Pinpoint the cell where the given text exists, returning its (X, Y) midpoint coordinate. 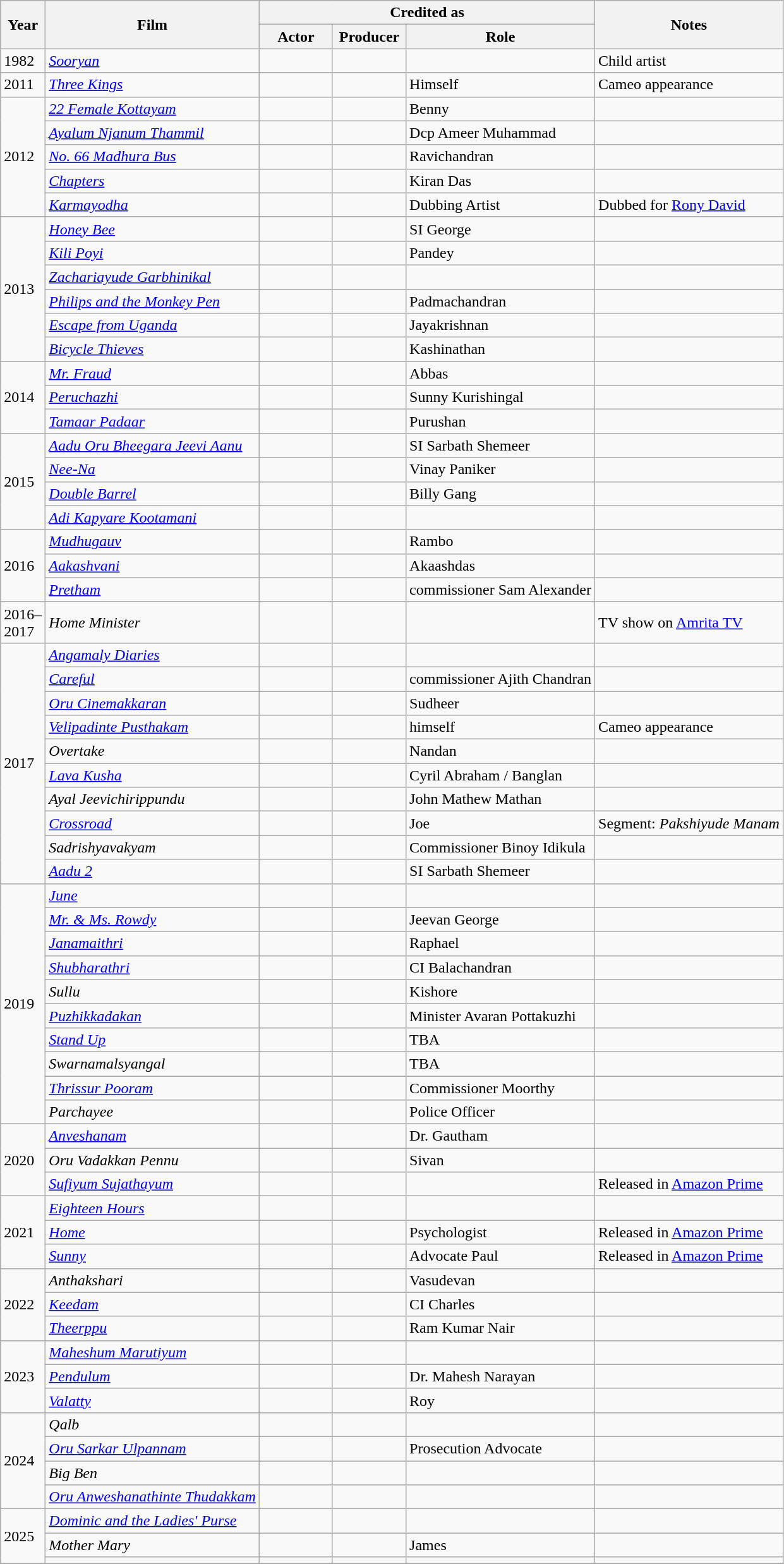
Chapters (153, 181)
Kiran Das (500, 181)
Padmachandran (500, 301)
Pretham (153, 590)
Psychologist (500, 1232)
Lava Kusha (153, 775)
Ravichandran (500, 157)
Sunny (153, 1256)
Akaashdas (500, 566)
himself (500, 727)
Crossroad (153, 823)
Dcp Ameer Muhammad (500, 133)
Himself (500, 85)
Dr. Mahesh Narayan (500, 1376)
Film (153, 25)
commissioner Ajith Chandran (500, 679)
2015 (23, 482)
Parchayee (153, 1112)
Purushan (500, 421)
Mother Mary (153, 1545)
Joe (500, 823)
Double Barrel (153, 494)
2025 (23, 1537)
Swarnamalsyangal (153, 1064)
Careful (153, 679)
Oru Sarkar Ulpannam (153, 1448)
Eighteen Hours (153, 1208)
Sullu (153, 991)
Commissioner Binoy Idikula (500, 847)
2020 (23, 1160)
Dominic and the Ladies' Purse (153, 1521)
Dubbed for Rony David (689, 205)
commissioner Sam Alexander (500, 590)
Sooryan (153, 61)
2019 (23, 1003)
Jeevan George (500, 919)
Nandan (500, 751)
Dr. Gautham (500, 1136)
2014 (23, 397)
Child artist (689, 61)
2012 (23, 157)
Commissioner Moorthy (500, 1088)
2016–2017 (23, 622)
22 Female Kottayam (153, 109)
Actor (296, 37)
Raphael (500, 943)
Home Minister (153, 622)
No. 66 Madhura Bus (153, 157)
Janamaithri (153, 943)
Oru Anweshanathinte Thudakkam (153, 1497)
Big Ben (153, 1473)
CI Balachandran (500, 967)
Mr. Fraud (153, 373)
2024 (23, 1460)
Qalb (153, 1424)
June (153, 895)
Overtake (153, 751)
Honey Bee (153, 229)
Sudheer (500, 703)
SI George (500, 229)
Rambo (500, 542)
Three Kings (153, 85)
Ayalum Njanum Thammil (153, 133)
Oru Vadakkan Pennu (153, 1160)
Vinay Paniker (500, 470)
Ram Kumar Nair (500, 1328)
Abbas (500, 373)
Advocate Paul (500, 1256)
Stand Up (153, 1040)
Notes (689, 25)
Segment: Pakshiyude Manam (689, 823)
Anveshanam (153, 1136)
John Mathew Mathan (500, 799)
Police Officer (500, 1112)
Bicycle Thieves (153, 349)
Anthakshari (153, 1280)
Roy (500, 1400)
Vasudevan (500, 1280)
2011 (23, 85)
Pandey (500, 253)
Mr. & Ms. Rowdy (153, 919)
Zachariayude Garbhinikal (153, 277)
2013 (23, 289)
2017 (23, 763)
Oru Cinemakkaran (153, 703)
2023 (23, 1376)
Kishore (500, 991)
Year (23, 25)
Pendulum (153, 1376)
2021 (23, 1232)
2022 (23, 1304)
TV show on Amrita TV (689, 622)
Philips and the Monkey Pen (153, 301)
Jayakrishnan (500, 325)
Aadu 2 (153, 871)
Keedam (153, 1304)
Kashinathan (500, 349)
2016 (23, 566)
Dubbing Artist (500, 205)
Sivan (500, 1160)
Nee-Na (153, 470)
Producer (369, 37)
Adi Kapyare Kootamani (153, 518)
Maheshum Marutiyum (153, 1352)
Sadrishyavakyam (153, 847)
Sufiyum Sujathayum (153, 1184)
Theerppu (153, 1328)
Angamaly Diaries (153, 655)
Home (153, 1232)
James (500, 1545)
Valatty (153, 1400)
Tamaar Padaar (153, 421)
Billy Gang (500, 494)
CI Charles (500, 1304)
Prosecution Advocate (500, 1448)
Peruchazhi (153, 397)
Role (500, 37)
Sunny Kurishingal (500, 397)
Velipadinte Pusthakam (153, 727)
Mudhugauv (153, 542)
Shubharathri (153, 967)
Aadu Oru Bheegara Jeevi Aanu (153, 446)
Cyril Abraham / Banglan (500, 775)
Karmayodha (153, 205)
Minister Avaran Pottakuzhi (500, 1015)
Credited as (427, 13)
Aakashvani (153, 566)
Benny (500, 109)
Escape from Uganda (153, 325)
Ayal Jeevichirippundu (153, 799)
Puzhikkadakan (153, 1015)
Thrissur Pooram (153, 1088)
1982 (23, 61)
Kili Poyi (153, 253)
